Search for the cell housing the specified text and yield its [X, Y] center coordinate. 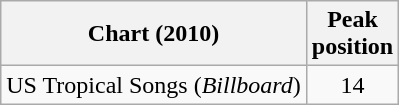
US Tropical Songs (Billboard) [154, 85]
Chart (2010) [154, 34]
Peakposition [352, 34]
14 [352, 85]
